Provide the [X, Y] coordinate of the cell's center where the given text is located.  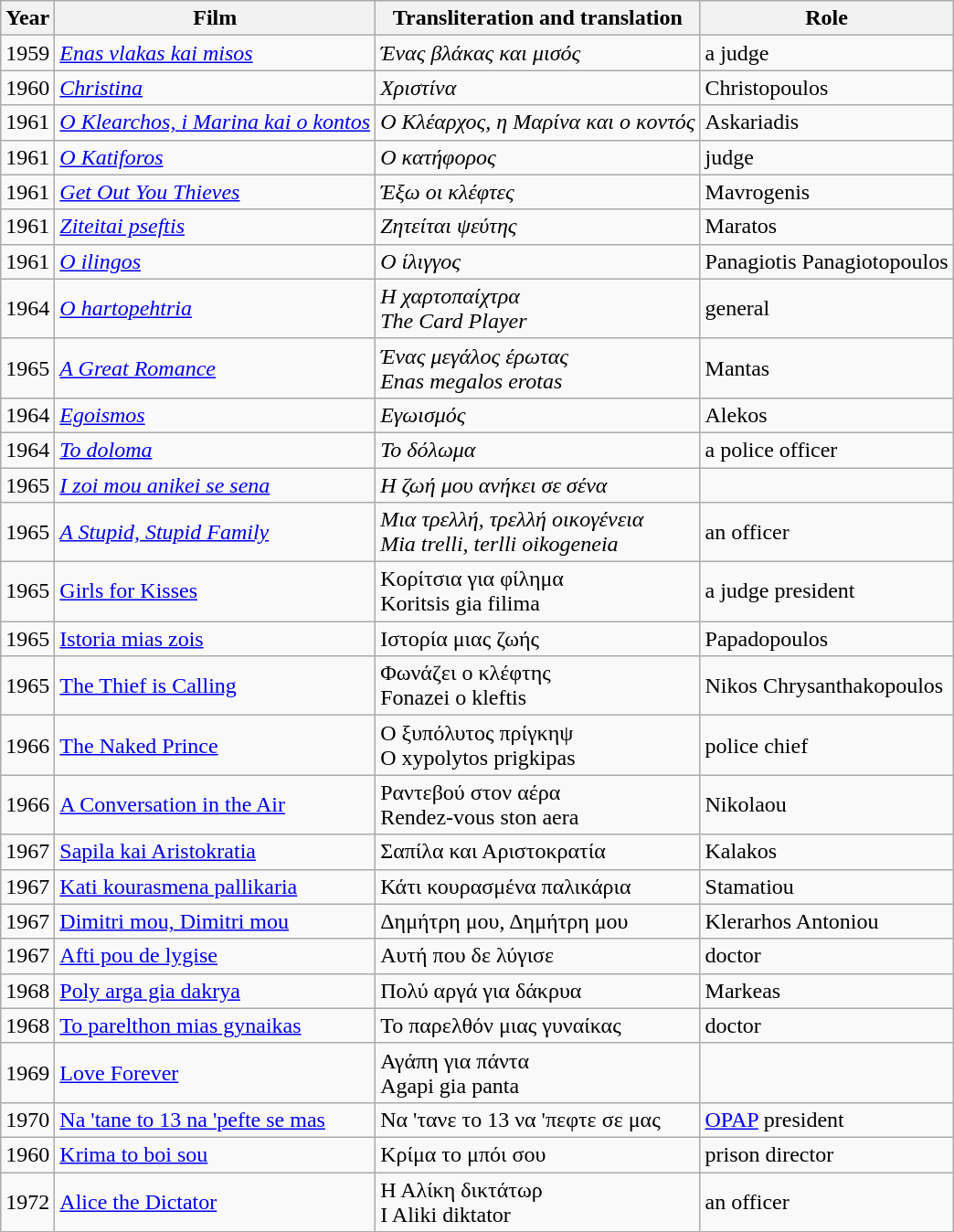
Film [216, 18]
A Stupid, Stupid Family [216, 532]
1959 [27, 53]
Year [27, 18]
Maratos [826, 227]
Φωνάζει ο κλέφτηςFonazei o kleftis [537, 685]
general [826, 309]
Enas vlakas kai misos [216, 53]
Dimitri mou, Dimitri mou [216, 921]
Χριστίνα [537, 88]
The Thief is Calling [216, 685]
Kalakos [826, 852]
Love Forever [216, 1073]
Πολύ αργά για δάκρυα [537, 991]
Egoismos [216, 415]
Έξω οι κλέφτες [537, 192]
Ο κατήφορος [537, 157]
Krima to boi sou [216, 1154]
Η χαρτοπαίχτραThe Card Player [537, 309]
Papadopoulos [826, 639]
Ιστορία μιας ζωής [537, 639]
The Naked Prince [216, 746]
Να 'τανε το 13 να 'πεφτε σε μας [537, 1120]
Nikolaou [826, 804]
Na 'tane to 13 na 'pefte se mas [216, 1120]
OPAP president [826, 1120]
Ραντεβού στον αέραRendez-vous ston aera [537, 804]
Αυτή που δε λύγισε [537, 956]
Stamatiou [826, 887]
1969 [27, 1073]
Mavrogenis [826, 192]
Ο Κλέαρχος, η Μαρίνα και ο κοντός [537, 122]
Το δόλωμα [537, 450]
Δημήτρη μου, Δημήτρη μου [537, 921]
a judge president [826, 592]
Mantas [826, 367]
O hartopehtria [216, 309]
Poly arga gia dakrya [216, 991]
O ilingos [216, 261]
A Conversation in the Air [216, 804]
Nikos Chrysanthakopoulos [826, 685]
Ζητείται ψεύτης [537, 227]
Η Αλίκη δικτάτωρI Aliki diktator [537, 1201]
Transliteration and translation [537, 18]
Markeas [826, 991]
Klerarhos Antoniou [826, 921]
Alekos [826, 415]
Μια τρελλή, τρελλή οικογένειαMia trelli, terlli oikogeneia [537, 532]
Κάτι κουρασμένα παλικάρια [537, 887]
a judge [826, 53]
prison director [826, 1154]
Alice the Dictator [216, 1201]
Ο ίλιγγος [537, 261]
Το παρελθόν μιας γυναίκας [537, 1025]
Ένας βλάκας και μισός [537, 53]
Girls for Kisses [216, 592]
Ο ξυπόλυτος πρίγκηψO xypolytos prigkipas [537, 746]
Η ζωή μου ανήκει σε σένα [537, 485]
Ένας μεγάλος έρωταςEnas megalos erotas [537, 367]
Κρίμα το μπόι σου [537, 1154]
A Great Romance [216, 367]
Afti pou de lygise [216, 956]
judge [826, 157]
To doloma [216, 450]
Αγάπη για πάνταAgapi gia panta [537, 1073]
O Klearchos, i Marina kai o kontos [216, 122]
Panagiotis Panagiotopoulos [826, 261]
Askariadis [826, 122]
Sapila kai Aristokratia [216, 852]
Εγωισμός [537, 415]
Kati kourasmena pallikaria [216, 887]
I zoi mou anikei se sena [216, 485]
1972 [27, 1201]
Σαπίλα και Αριστοκρατία [537, 852]
Christopoulos [826, 88]
To parelthon mias gynaikas [216, 1025]
police chief [826, 746]
Get Out You Thieves [216, 192]
1970 [27, 1120]
Christina [216, 88]
Κορίτσια για φίλημαKoritsis gia filima [537, 592]
Istoria mias zois [216, 639]
Role [826, 18]
O Katiforos [216, 157]
Ziteitai pseftis [216, 227]
a police officer [826, 450]
